Identify which cell holds the provided text, then report its (X, Y) central coordinate. 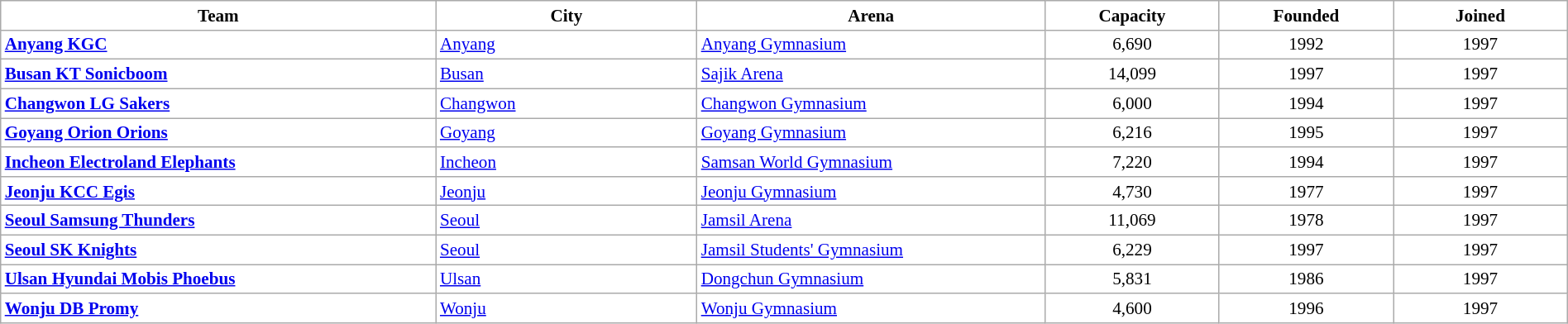
6,229 (1132, 250)
1992 (1306, 45)
Busan (566, 74)
Jeonju KCC Egis (218, 190)
Goyang (566, 132)
4,600 (1132, 307)
Busan KT Sonicboom (218, 74)
1978 (1306, 220)
Changwon LG Sakers (218, 102)
Incheon Electroland Elephants (218, 162)
Goyang Orion Orions (218, 132)
Joined (1480, 15)
7,220 (1132, 162)
Incheon (566, 162)
6,000 (1132, 102)
Ulsan Hyundai Mobis Phoebus (218, 279)
Ulsan (566, 279)
11,069 (1132, 220)
Wonju DB Promy (218, 307)
Jamsil Arena (872, 220)
1986 (1306, 279)
6,690 (1132, 45)
5,831 (1132, 279)
Founded (1306, 15)
Wonju (566, 307)
Seoul SK Knights (218, 250)
1995 (1306, 132)
Team (218, 15)
Anyang Gymnasium (872, 45)
Anyang KGC (218, 45)
Jeonju (566, 190)
4,730 (1132, 190)
Dongchun Gymnasium (872, 279)
Arena (872, 15)
6,216 (1132, 132)
Anyang (566, 45)
Goyang Gymnasium (872, 132)
Seoul Samsung Thunders (218, 220)
1996 (1306, 307)
Sajik Arena (872, 74)
14,099 (1132, 74)
Changwon Gymnasium (872, 102)
Capacity (1132, 15)
City (566, 15)
Jamsil Students' Gymnasium (872, 250)
Samsan World Gymnasium (872, 162)
1977 (1306, 190)
Jeonju Gymnasium (872, 190)
Wonju Gymnasium (872, 307)
Changwon (566, 102)
